For the text-containing cell, return its midpoint in [X, Y] coordinate format. 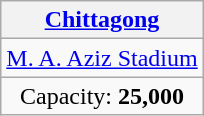
Chittagong [102, 20]
Capacity: 25,000 [102, 96]
M. A. Aziz Stadium [102, 58]
